Capture the cell that displays the provided text and extract its (x, y) central coordinate. 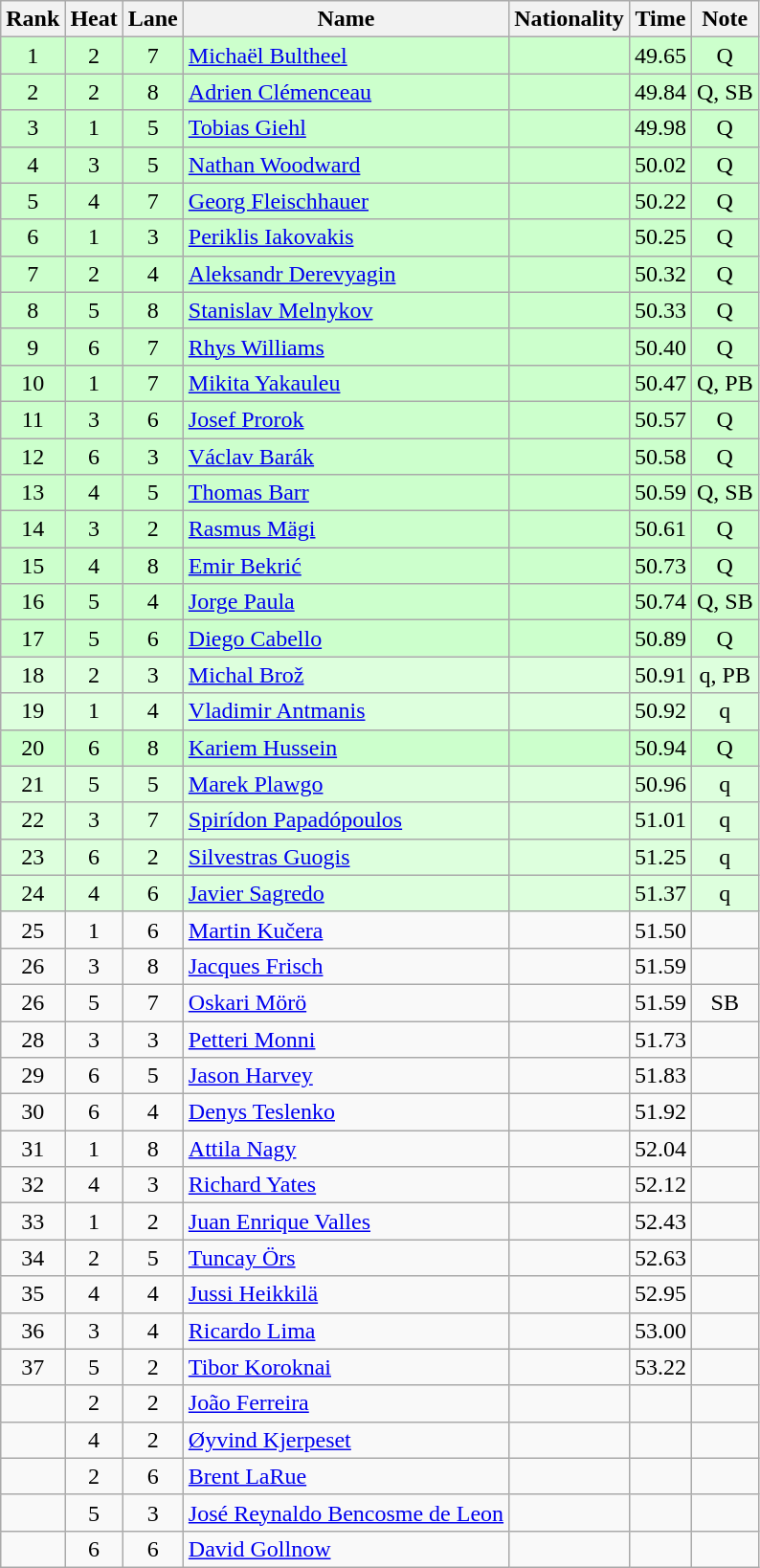
Oskari Mörö (346, 1002)
24 (33, 893)
50.73 (660, 566)
Petteri Monni (346, 1039)
Mikita Yakauleu (346, 383)
Tobias Giehl (346, 128)
Václav Barák (346, 457)
52.12 (660, 1185)
Jussi Heikkilä (346, 1294)
David Gollnow (346, 1549)
50.47 (660, 383)
Heat (94, 19)
Michal Brož (346, 675)
16 (33, 602)
Periklis Iakovakis (346, 237)
50.58 (660, 457)
Kariem Hussein (346, 748)
Marek Plawgo (346, 784)
50.02 (660, 165)
50.61 (660, 529)
53.00 (660, 1331)
51.83 (660, 1076)
51.50 (660, 930)
50.32 (660, 274)
30 (33, 1112)
SB (725, 1002)
Spirídon Papadópoulos (346, 820)
Emir Bekrić (346, 566)
50.40 (660, 347)
29 (33, 1076)
Martin Kučera (346, 930)
Aleksandr Derevyagin (346, 274)
50.89 (660, 638)
50.74 (660, 602)
35 (33, 1294)
53.22 (660, 1367)
49.84 (660, 92)
Rasmus Mägi (346, 529)
19 (33, 711)
50.22 (660, 201)
Nathan Woodward (346, 165)
20 (33, 748)
Note (725, 19)
33 (33, 1221)
21 (33, 784)
Rhys Williams (346, 347)
37 (33, 1367)
Ricardo Lima (346, 1331)
52.95 (660, 1294)
25 (33, 930)
12 (33, 457)
51.01 (660, 820)
49.98 (660, 128)
50.25 (660, 237)
Josef Prorok (346, 419)
Silvestras Guogis (346, 857)
52.43 (660, 1221)
João Ferreira (346, 1403)
23 (33, 857)
28 (33, 1039)
9 (33, 347)
Denys Teslenko (346, 1112)
36 (33, 1331)
Diego Cabello (346, 638)
Rank (33, 19)
q, PB (725, 675)
Juan Enrique Valles (346, 1221)
Adrien Clémenceau (346, 92)
Name (346, 19)
14 (33, 529)
31 (33, 1149)
Time (660, 19)
Jorge Paula (346, 602)
51.73 (660, 1039)
Øyvind Kjerpeset (346, 1440)
11 (33, 419)
Tibor Koroknai (346, 1367)
Attila Nagy (346, 1149)
52.04 (660, 1149)
50.92 (660, 711)
Brent LaRue (346, 1476)
51.92 (660, 1112)
Lane (153, 19)
49.65 (660, 56)
50.57 (660, 419)
Tuncay Örs (346, 1258)
Q, PB (725, 383)
Javier Sagredo (346, 893)
51.37 (660, 893)
32 (33, 1185)
50.91 (660, 675)
13 (33, 493)
Richard Yates (346, 1185)
Jacques Frisch (346, 966)
15 (33, 566)
10 (33, 383)
50.33 (660, 310)
50.96 (660, 784)
Nationality (570, 19)
50.59 (660, 493)
51.25 (660, 857)
Georg Fleischhauer (346, 201)
50.94 (660, 748)
18 (33, 675)
Stanislav Melnykov (346, 310)
34 (33, 1258)
Thomas Barr (346, 493)
José Reynaldo Bencosme de Leon (346, 1512)
22 (33, 820)
52.63 (660, 1258)
17 (33, 638)
Vladimir Antmanis (346, 711)
Michaël Bultheel (346, 56)
Jason Harvey (346, 1076)
